Provide the (X, Y) coordinate of the cell's center where the given text is located.  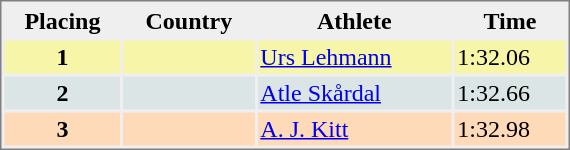
3 (62, 128)
A. J. Kitt (354, 128)
Urs Lehmann (354, 56)
Placing (62, 20)
Time (510, 20)
Athlete (354, 20)
2 (62, 92)
1 (62, 56)
Atle Skårdal (354, 92)
Country (188, 20)
1:32.98 (510, 128)
1:32.06 (510, 56)
1:32.66 (510, 92)
